For the text-containing cell, return its midpoint in (x, y) coordinate format. 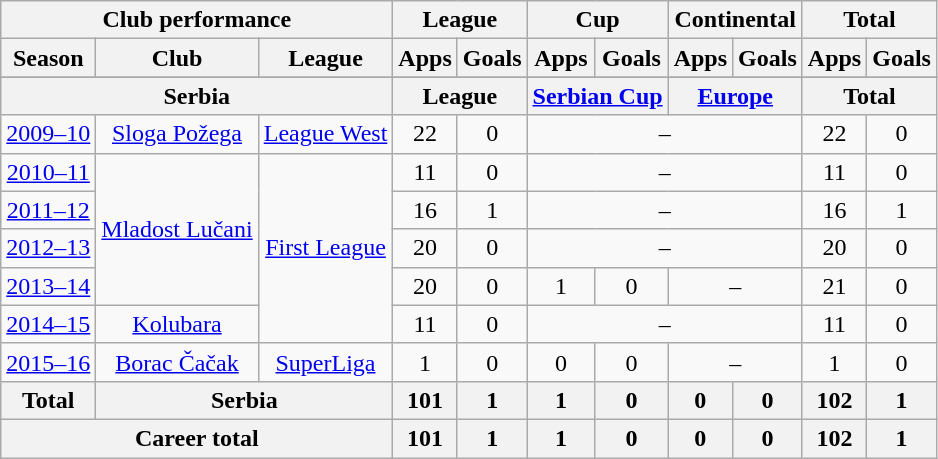
First League (326, 248)
Serbian Cup (598, 96)
Career total (197, 438)
Club performance (197, 20)
2009–10 (48, 134)
Season (48, 58)
2010–11 (48, 172)
Mladost Lučani (177, 229)
Continental (735, 20)
2014–15 (48, 324)
Europe (735, 96)
Cup (598, 20)
Sloga Požega (177, 134)
Borac Čačak (177, 362)
21 (834, 286)
2015–16 (48, 362)
2012–13 (48, 248)
2013–14 (48, 286)
SuperLiga (326, 362)
2011–12 (48, 210)
Club (177, 58)
Kolubara (177, 324)
League West (326, 134)
